Pinpoint the cell where the given text exists, returning its [X, Y] midpoint coordinate. 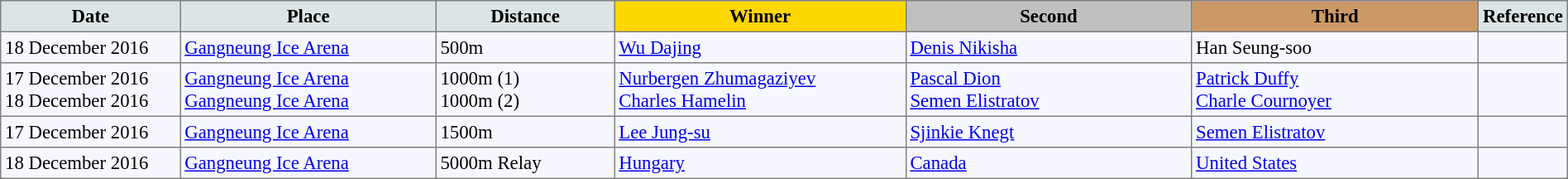
Canada [1049, 163]
17 December 201618 December 2016 [91, 89]
1000m (1)1000m (2) [525, 89]
Third [1335, 17]
Semen Elistratov [1335, 132]
500m [525, 47]
Place [308, 17]
Denis Nikisha [1049, 47]
United States [1335, 163]
Wu Dajing [760, 47]
Pascal Dion Semen Elistratov [1049, 89]
1500m [525, 132]
Distance [525, 17]
Han Seung-soo [1335, 47]
Sjinkie Knegt [1049, 132]
Nurbergen Zhumagaziyev Charles Hamelin [760, 89]
Reference [1523, 17]
17 December 2016 [91, 132]
Patrick Duffy Charle Cournoyer [1335, 89]
Second [1049, 17]
5000m Relay [525, 163]
Lee Jung-su [760, 132]
Date [91, 17]
Hungary [760, 163]
Gangneung Ice ArenaGangneung Ice Arena [308, 89]
Winner [760, 17]
